Determine the [x, y] coordinate at the center of the cell enclosing the given text.  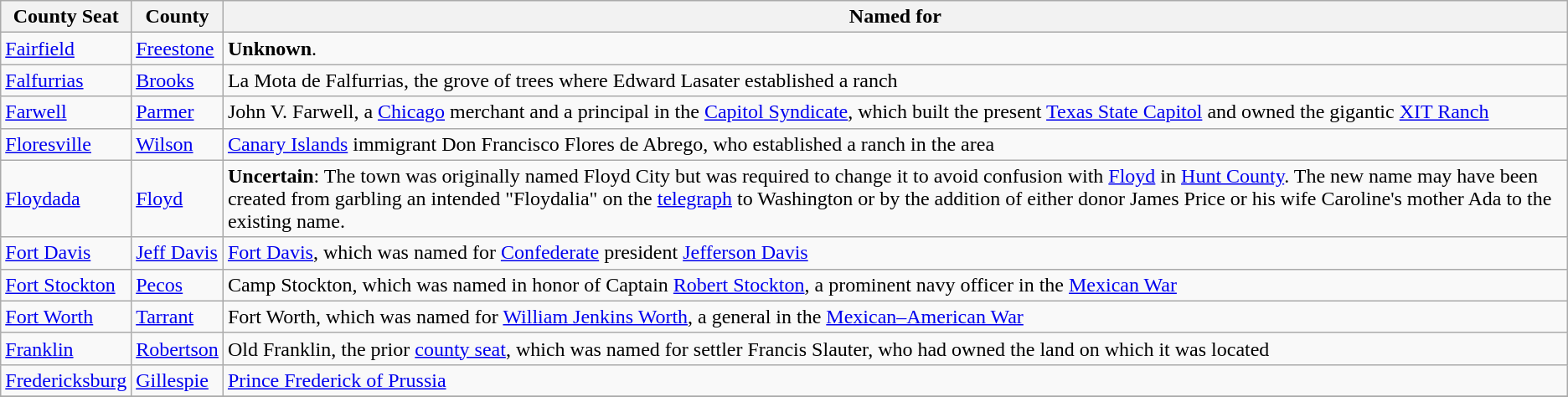
Franklin [66, 348]
Wilson [178, 144]
County [178, 17]
Floydada [66, 198]
County Seat [66, 17]
Fairfield [66, 49]
Farwell [66, 112]
Falfurrias [66, 80]
Parmer [178, 112]
Canary Islands immigrant Don Francisco Flores de Abrego, who established a ranch in the area [895, 144]
Unknown. [895, 49]
Jeff Davis [178, 253]
Robertson [178, 348]
Floyd [178, 198]
Old Franklin, the prior county seat, which was named for settler Francis Slauter, who had owned the land on which it was located [895, 348]
Tarrant [178, 317]
Named for [895, 17]
Fort Stockton [66, 285]
Fort Davis, which was named for Confederate president Jefferson Davis [895, 253]
Floresville [66, 144]
Prince Frederick of Prussia [895, 380]
Fort Worth [66, 317]
Brooks [178, 80]
Gillespie [178, 380]
Pecos [178, 285]
Fort Worth, which was named for William Jenkins Worth, a general in the Mexican–American War [895, 317]
Freestone [178, 49]
La Mota de Falfurrias, the grove of trees where Edward Lasater established a ranch [895, 80]
Fort Davis [66, 253]
Fredericksburg [66, 380]
Camp Stockton, which was named in honor of Captain Robert Stockton, a prominent navy officer in the Mexican War [895, 285]
